Capture the cell that displays the provided text and extract its [x, y] central coordinate. 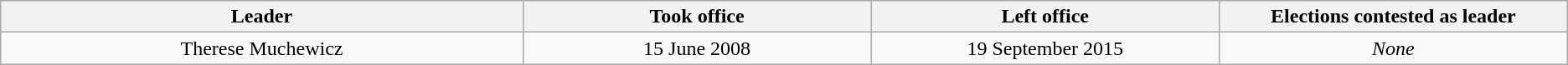
Elections contested as leader [1394, 17]
Took office [697, 17]
15 June 2008 [697, 48]
Left office [1045, 17]
Therese Muchewicz [262, 48]
None [1394, 48]
Leader [262, 17]
19 September 2015 [1045, 48]
